Capture the cell that displays the provided text and extract its [X, Y] central coordinate. 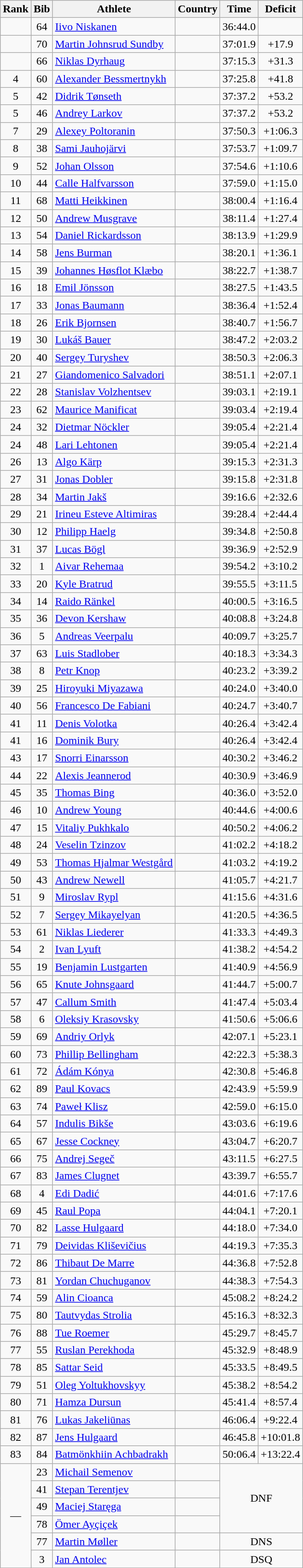
Giandomenico Salvadori [114, 375]
+9:22.4 [281, 1420]
37:54.6 [239, 166]
40:00.5 [239, 601]
Lucas Bögl [114, 549]
Lari Lehtonen [114, 444]
Francesco De Fabiani [114, 706]
39:34.8 [239, 532]
Alexis Jeannerod [114, 776]
37:01.9 [239, 44]
+7:52.8 [281, 1263]
Paul Kovacs [114, 1089]
+1:43.5 [281, 288]
Andriy Orlyk [114, 1036]
+13:22.4 [281, 1455]
+4:36.5 [281, 915]
Petr Knop [114, 671]
Vitaliy Pukhkalo [114, 828]
Rank [16, 9]
45:29.7 [239, 1333]
Phillip Bellingham [114, 1054]
+2:06.3 [281, 357]
+5:00.7 [281, 984]
+8:57.4 [281, 1402]
James Clugnet [114, 1176]
+6:15.0 [281, 1106]
Lukas Jakeliūnas [114, 1420]
Michail Semenov [114, 1472]
Martin Johnsrud Sundby [114, 44]
Erik Bjornsen [114, 323]
Lukáš Bauer [114, 340]
+6:19.6 [281, 1124]
37:50.3 [239, 131]
42:43.9 [239, 1089]
Andrew Young [114, 810]
39:55.5 [239, 584]
39:28.4 [239, 514]
Deividas Kliševičius [114, 1245]
+1:06.3 [281, 131]
+2:31.3 [281, 462]
37:15.3 [239, 61]
+6:20.7 [281, 1141]
+2:50.8 [281, 532]
+3:24.8 [281, 619]
40:24.7 [239, 706]
+8:32.3 [281, 1315]
DNF [261, 1498]
Tue Roemer [114, 1333]
39:54.2 [239, 566]
+7:17.6 [281, 1193]
+1:10.6 [281, 166]
87 [42, 1437]
+1:27.4 [281, 218]
38:50.3 [239, 357]
Batmönkhiin Achbadrakh [114, 1455]
89 [42, 1089]
Jesse Cockney [114, 1141]
38:13.9 [239, 236]
+5:38.3 [281, 1054]
+7:34.0 [281, 1228]
38:40.7 [239, 323]
40:30.2 [239, 758]
+7:35.3 [281, 1245]
45:41.4 [239, 1402]
42:59.0 [239, 1106]
37:25.8 [239, 79]
85 [42, 1368]
88 [42, 1333]
Ivan Lyuft [114, 949]
+6:55.7 [281, 1176]
44:19.3 [239, 1245]
Sami Jauhojärvi [114, 148]
40:09.7 [239, 636]
39:15.8 [239, 479]
Maurice Manificat [114, 410]
+1:52.4 [281, 305]
Martin Møller [114, 1541]
40:36.0 [239, 793]
Didrik Tønseth [114, 96]
+3:40.7 [281, 706]
41:02.2 [239, 845]
+2:19.4 [281, 410]
39:36.9 [239, 549]
Algo Kärp [114, 462]
+1:16.4 [281, 200]
+2:44.4 [281, 514]
40:23.2 [239, 671]
38:11.4 [239, 218]
44:38.3 [239, 1280]
+3:40.0 [281, 688]
+3:34.3 [281, 653]
6 [42, 1019]
Andreas Veerpalu [114, 636]
+4:31.6 [281, 897]
+1:38.7 [281, 270]
Miroslav Rypl [114, 897]
Sergey Turyshev [114, 357]
+1:36.1 [281, 253]
39:16.6 [239, 496]
Oleksiy Krasovsky [114, 1019]
+5:46.8 [281, 1072]
3 [42, 1559]
— [16, 1515]
43:04.7 [239, 1141]
41:47.4 [239, 1002]
40:44.6 [239, 810]
Dominik Bury [114, 740]
Ruslan Perekhoda [114, 1350]
Kyle Bratrud [114, 584]
+4:00.6 [281, 810]
Callum Smith [114, 1002]
44:18.0 [239, 1228]
Sergey Mikayelyan [114, 915]
Dietmar Nöckler [114, 427]
Alexander Bessmertnykh [114, 79]
Hiroyuki Miyazawa [114, 688]
Andrey Larkov [114, 113]
38:00.4 [239, 200]
Veselin Tzinzov [114, 845]
Raul Popa [114, 1211]
Emil Jönsson [114, 288]
Alin Cioanca [114, 1298]
Yordan Chuchuganov [114, 1280]
Jens Hulgaard [114, 1437]
38:22.7 [239, 270]
+8:24.2 [281, 1298]
+2:52.9 [281, 549]
46:45.8 [239, 1437]
41:50.6 [239, 1019]
Niklas Liederer [114, 932]
Johannes Høsflot Klæbo [114, 270]
+7:20.1 [281, 1211]
40:50.2 [239, 828]
38:27.5 [239, 288]
Time [239, 9]
40:08.8 [239, 619]
Ádám Kónya [114, 1072]
37:53.7 [239, 148]
+2:07.1 [281, 375]
41:40.9 [239, 967]
+2:03.2 [281, 340]
Daniel Rickardsson [114, 236]
44:36.8 [239, 1263]
41:15.6 [239, 897]
+1:56.7 [281, 323]
Raido Ränkel [114, 601]
Country [198, 9]
41:38.2 [239, 949]
45:08.2 [239, 1298]
Thomas Bing [114, 793]
Snorri Einarsson [114, 758]
+4:19.2 [281, 862]
Edi Dadić [114, 1193]
+3:52.0 [281, 793]
84 [42, 1455]
Andrew Musgrave [114, 218]
Hamza Dursun [114, 1402]
40:18.3 [239, 653]
+4:21.7 [281, 880]
+8:45.7 [281, 1333]
Oleg Yoltukhovskyy [114, 1385]
43:11.5 [239, 1158]
+4:56.9 [281, 967]
Devon Kershaw [114, 619]
42:07.1 [239, 1036]
45:16.3 [239, 1315]
25 [42, 688]
+2:19.1 [281, 392]
+5:59.9 [281, 1089]
Bib [42, 9]
+5:06.6 [281, 1019]
+1:09.7 [281, 148]
+3:10.2 [281, 566]
Andrew Newell [114, 880]
Maciej Staręga [114, 1507]
42:22.3 [239, 1054]
Irineu Esteve Altimiras [114, 514]
38:36.4 [239, 305]
40:24.0 [239, 688]
38:47.2 [239, 340]
Jonas Dobler [114, 479]
+3:11.5 [281, 584]
+3:16.5 [281, 601]
+5:03.4 [281, 1002]
38:20.1 [239, 253]
Jens Burman [114, 253]
Alexey Poltoranin [114, 131]
Paweł Klisz [114, 1106]
45:33.5 [239, 1368]
+1:29.9 [281, 236]
DNS [261, 1541]
39:03.4 [239, 410]
Stepan Terentjev [114, 1489]
+31.3 [281, 61]
+10:01.8 [281, 1437]
86 [42, 1263]
+3:46.2 [281, 758]
+3:39.2 [281, 671]
+2:31.8 [281, 479]
Ömer Ayçiçek [114, 1524]
+4:49.3 [281, 932]
Benjamin Lustgarten [114, 967]
Philipp Haelg [114, 532]
Andrej Segeč [114, 1158]
+1:15.0 [281, 183]
Thomas Hjalmar Westgård [114, 862]
42 [42, 96]
Thibaut De Marre [114, 1263]
Stanislav Volzhentsev [114, 392]
38:51.1 [239, 375]
44:01.6 [239, 1193]
Luis Stadlober [114, 653]
45:32.9 [239, 1350]
Indulis Bikše [114, 1124]
+4:54.2 [281, 949]
Sattar Seid [114, 1368]
+8:49.5 [281, 1368]
39:03.1 [239, 392]
44:04.1 [239, 1211]
+4:18.2 [281, 845]
46:06.4 [239, 1420]
37:59.0 [239, 183]
Knute Johnsgaard [114, 984]
Denis Volotka [114, 723]
Johan Olsson [114, 166]
41:33.3 [239, 932]
Tautvydas Strolia [114, 1315]
Athlete [114, 9]
+4:06.2 [281, 828]
Matti Heikkinen [114, 200]
DSQ [261, 1559]
+3:46.9 [281, 776]
1 [42, 566]
Deficit [281, 9]
+8:48.9 [281, 1350]
42:30.8 [239, 1072]
2 [42, 949]
50:06.4 [239, 1455]
Martin Jakš [114, 496]
+2:32.6 [281, 496]
+6:27.5 [281, 1158]
43:39.7 [239, 1176]
Aivar Rehemaa [114, 566]
39:15.3 [239, 462]
+5:23.1 [281, 1036]
41:03.2 [239, 862]
Lasse Hulgaard [114, 1228]
Niklas Dyrhaug [114, 61]
+3:25.7 [281, 636]
41:20.5 [239, 915]
Jan Antolec [114, 1559]
43:03.6 [239, 1124]
41:44.7 [239, 984]
Iivo Niskanen [114, 27]
41:05.7 [239, 880]
+8:54.2 [281, 1385]
+7:54.3 [281, 1280]
45:38.2 [239, 1385]
+41.8 [281, 79]
36:44.0 [239, 27]
40:30.9 [239, 776]
Jonas Baumann [114, 305]
+17.9 [281, 44]
Calle Halfvarsson [114, 183]
